Search for the cell housing the specified text and yield its (X, Y) center coordinate. 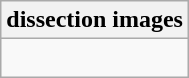
dissection images (95, 20)
